Scan for the cell matching the given text and deliver its [x, y] coordinate at center. 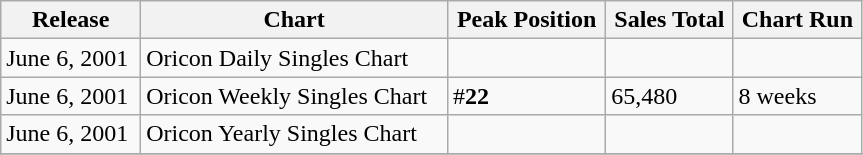
#22 [527, 96]
Oricon Yearly Singles Chart [294, 134]
8 weeks [798, 96]
Sales Total [670, 20]
Chart [294, 20]
Peak Position [527, 20]
65,480 [670, 96]
Release [71, 20]
Chart Run [798, 20]
Oricon Daily Singles Chart [294, 58]
Oricon Weekly Singles Chart [294, 96]
